Pinpoint the cell where the given text exists, returning its (x, y) midpoint coordinate. 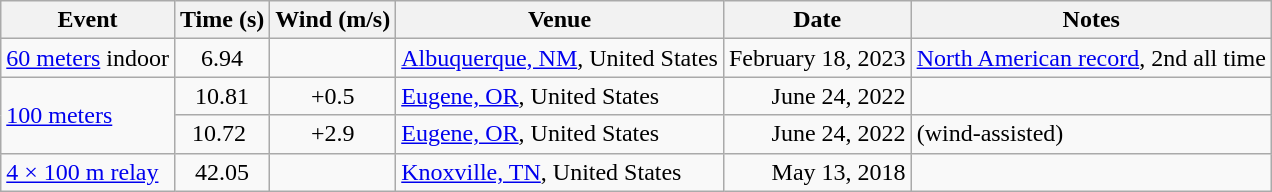
Date (817, 20)
Time (s) (222, 20)
4 × 100 m relay (88, 172)
60 meters indoor (88, 58)
Venue (560, 20)
February 18, 2023 (817, 58)
Knoxville, TN, United States (560, 172)
+0.5 (333, 96)
+2.9 (333, 134)
6.94 (222, 58)
(wind-assisted) (1091, 134)
100 meters (88, 115)
North American record, 2nd all time (1091, 58)
10.81 (222, 96)
42.05 (222, 172)
Notes (1091, 20)
May 13, 2018 (817, 172)
Wind (m/s) (333, 20)
Albuquerque, NM, United States (560, 58)
10.72 (222, 134)
Event (88, 20)
